Find where the given text appears and provide that cell's center as [X, Y] coordinate. 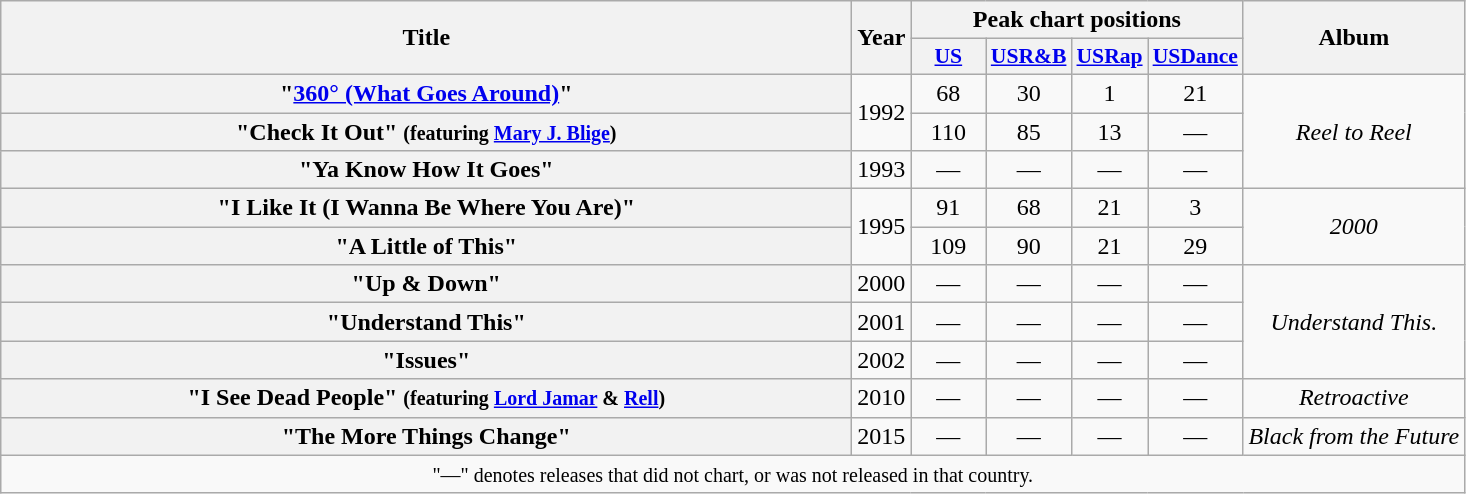
109 [948, 246]
13 [1109, 131]
2010 [882, 398]
30 [1029, 93]
"I See Dead People" (featuring Lord Jamar & Rell) [426, 398]
Reel to Reel [1354, 131]
"Ya Know How It Goes" [426, 170]
"—" denotes releases that did not chart, or was not released in that country. [733, 474]
USDance [1196, 57]
US [948, 57]
3 [1196, 208]
Understand This. [1354, 322]
Retroactive [1354, 398]
Peak chart positions [1077, 20]
1992 [882, 112]
"Issues" [426, 360]
"Understand This" [426, 322]
"360° (What Goes Around)" [426, 93]
1993 [882, 170]
"Up & Down" [426, 284]
2001 [882, 322]
91 [948, 208]
Album [1354, 38]
USR&B [1029, 57]
1 [1109, 93]
110 [948, 131]
1995 [882, 227]
"I Like It (I Wanna Be Where You Are)" [426, 208]
85 [1029, 131]
"The More Things Change" [426, 436]
Year [882, 38]
USRap [1109, 57]
2002 [882, 360]
"Check It Out" (featuring Mary J. Blige) [426, 131]
"A Little of This" [426, 246]
Title [426, 38]
29 [1196, 246]
Black from the Future [1354, 436]
90 [1029, 246]
2015 [882, 436]
